Detect which cell encompasses the target text, then output its [x, y] center coordinate. 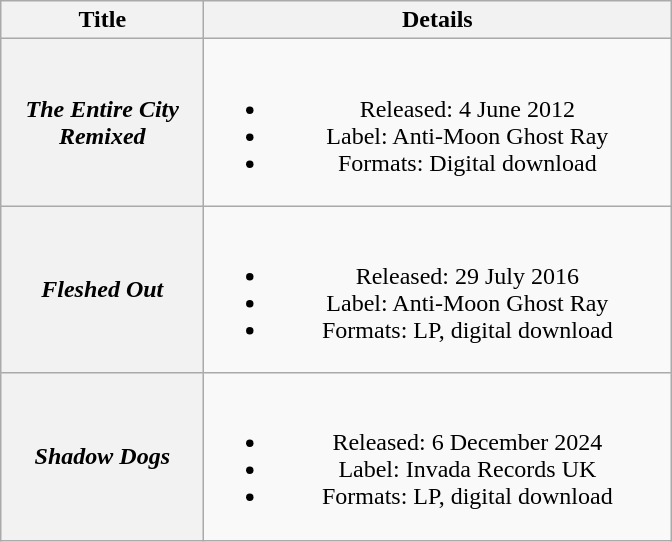
Released: 29 July 2016Label: Anti-Moon Ghost RayFormats: LP, digital download [438, 290]
Released: 6 December 2024Label: Invada Records UKFormats: LP, digital download [438, 456]
Released: 4 June 2012Label: Anti-Moon Ghost RayFormats: Digital download [438, 122]
Title [102, 20]
Fleshed Out [102, 290]
Shadow Dogs [102, 456]
Details [438, 20]
The Entire City Remixed [102, 122]
